Capture the cell that displays the provided text and extract its [x, y] central coordinate. 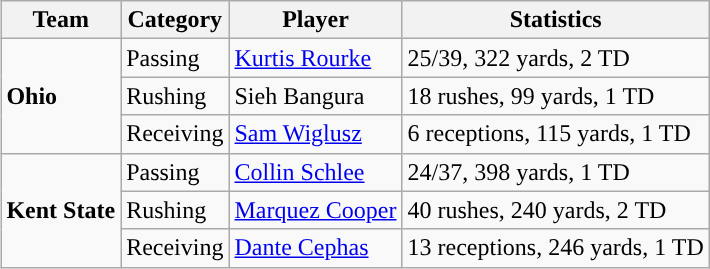
13 receptions, 246 yards, 1 TD [556, 248]
Kent State [61, 210]
Player [316, 20]
25/39, 322 yards, 2 TD [556, 58]
Category [175, 20]
6 receptions, 115 yards, 1 TD [556, 134]
Team [61, 20]
Collin Schlee [316, 172]
Sam Wiglusz [316, 134]
Dante Cephas [316, 248]
Sieh Bangura [316, 96]
18 rushes, 99 yards, 1 TD [556, 96]
40 rushes, 240 yards, 2 TD [556, 210]
Statistics [556, 20]
Ohio [61, 96]
Marquez Cooper [316, 210]
24/37, 398 yards, 1 TD [556, 172]
Kurtis Rourke [316, 58]
